Scan for the cell matching the given text and deliver its [x, y] coordinate at center. 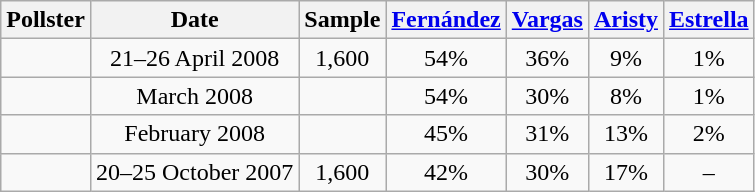
Pollster [46, 20]
31% [547, 134]
Estrella [708, 20]
March 2008 [194, 96]
– [708, 172]
45% [446, 134]
Aristy [626, 20]
Vargas [547, 20]
17% [626, 172]
Sample [342, 20]
2% [708, 134]
21–26 April 2008 [194, 58]
February 2008 [194, 134]
Date [194, 20]
36% [547, 58]
8% [626, 96]
13% [626, 134]
20–25 October 2007 [194, 172]
9% [626, 58]
Fernández [446, 20]
42% [446, 172]
